For the text-containing cell, return its midpoint in [x, y] coordinate format. 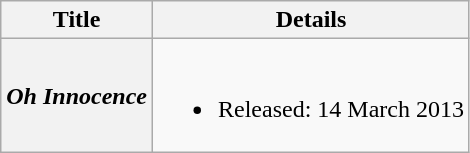
Released: 14 March 2013 [310, 96]
Title [77, 20]
Details [310, 20]
Oh Innocence [77, 96]
